Pinpoint the cell where the given text exists, returning its [x, y] midpoint coordinate. 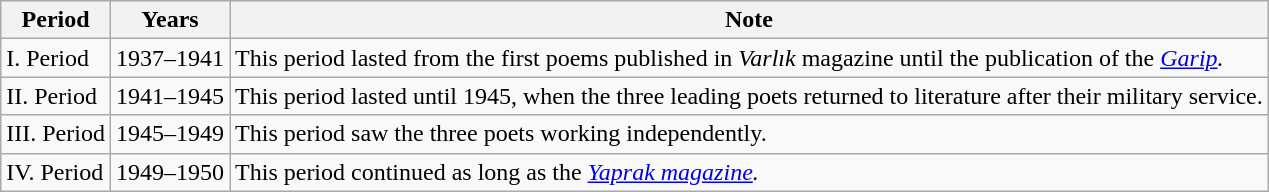
This period continued as long as the Yaprak magazine. [750, 172]
I. Period [56, 58]
II. Period [56, 96]
Period [56, 20]
This period lasted from the first poems published in Varlık magazine until the publication of the Garip. [750, 58]
1937–1941 [170, 58]
1945–1949 [170, 134]
This period lasted until 1945, when the three leading poets returned to literature after their military service. [750, 96]
Years [170, 20]
IV. Period [56, 172]
1949–1950 [170, 172]
This period saw the three poets working independently. [750, 134]
1941–1945 [170, 96]
III. Period [56, 134]
Note [750, 20]
